Locate the cell with the specified text and output its [X, Y] center coordinate. 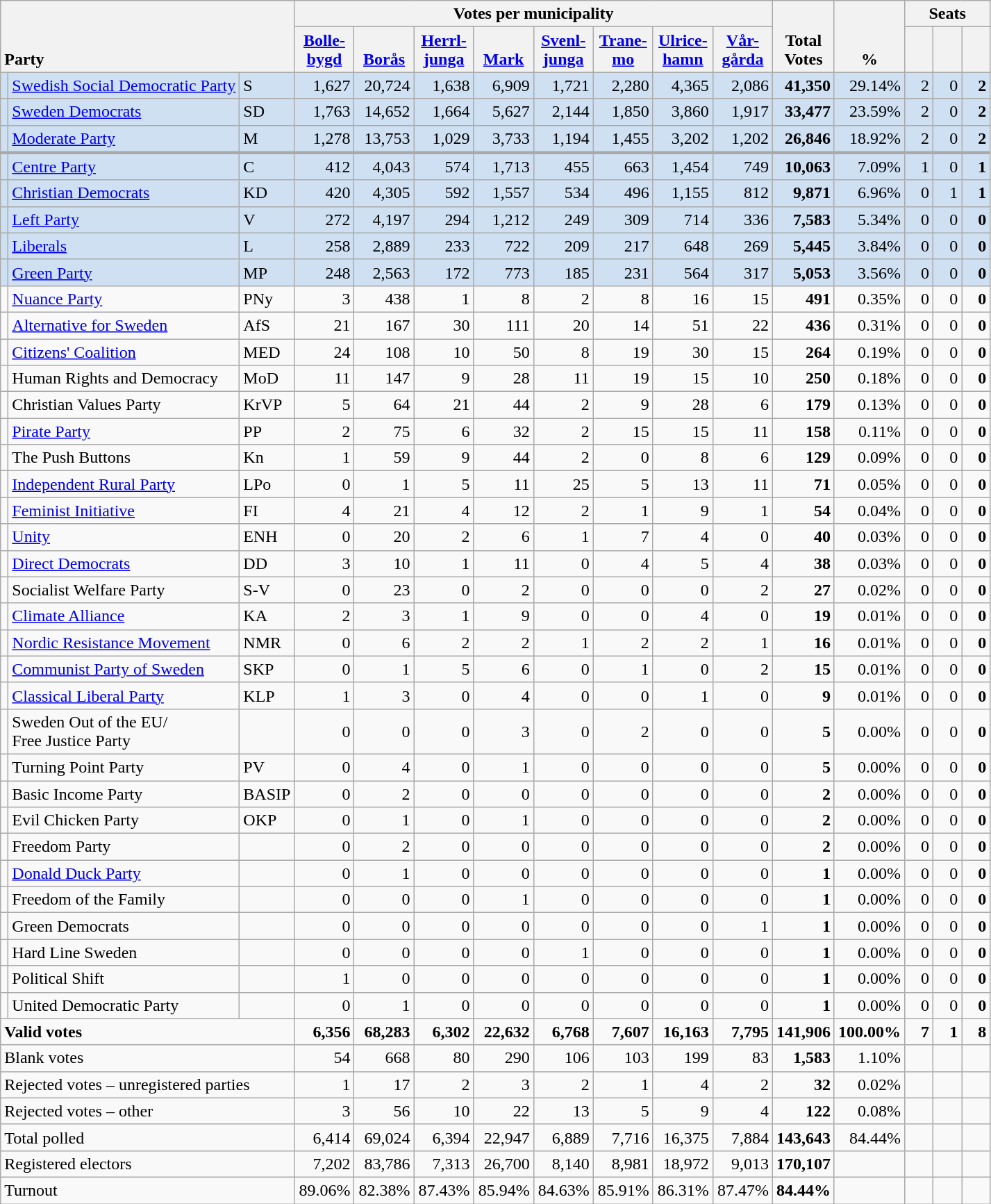
272 [324, 220]
1,850 [623, 112]
158 [803, 431]
722 [503, 246]
PP [267, 431]
M [267, 139]
1,713 [503, 167]
Rejected votes – unregistered parties [147, 1085]
1,454 [683, 167]
317 [742, 272]
179 [803, 405]
56 [384, 1111]
0.08% [869, 1111]
290 [503, 1058]
Green Party [124, 272]
S-V [267, 590]
Total Votes [803, 36]
1,194 [563, 139]
13,753 [384, 139]
412 [324, 167]
574 [444, 167]
336 [742, 220]
Basic Income Party [124, 794]
71 [803, 484]
106 [563, 1058]
249 [563, 220]
1,664 [444, 112]
22,947 [503, 1137]
Unity [124, 537]
PV [267, 767]
5,053 [803, 272]
Independent Rural Party [124, 484]
147 [384, 379]
Trane- mo [623, 50]
170,107 [803, 1164]
Rejected votes – other [147, 1111]
1,029 [444, 139]
2,280 [623, 85]
1,763 [324, 112]
1,638 [444, 85]
Christian Values Party [124, 405]
1,627 [324, 85]
749 [742, 167]
6,356 [324, 1032]
1,155 [683, 193]
2,086 [742, 85]
Climate Alliance [124, 616]
0.19% [869, 352]
309 [623, 220]
12 [503, 511]
100.00% [869, 1032]
668 [384, 1058]
455 [563, 167]
294 [444, 220]
3.56% [869, 272]
PNy [267, 299]
3.84% [869, 246]
83,786 [384, 1164]
4,305 [384, 193]
Moderate Party [124, 139]
1,917 [742, 112]
40 [803, 537]
7.09% [869, 167]
64 [384, 405]
8,981 [623, 1164]
Borås [384, 50]
L [267, 246]
24 [324, 352]
Political Shift [124, 979]
MP [267, 272]
264 [803, 352]
The Push Buttons [124, 458]
Ulrice- hamn [683, 50]
3,202 [683, 139]
18,972 [683, 1164]
0.04% [869, 511]
7,607 [623, 1032]
AfS [267, 325]
Christian Democrats [124, 193]
25 [563, 484]
MED [267, 352]
C [267, 167]
59 [384, 458]
% [869, 36]
68,283 [384, 1032]
Valid votes [147, 1032]
420 [324, 193]
Citizens' Coalition [124, 352]
Sweden Democrats [124, 112]
20,724 [384, 85]
185 [563, 272]
26,846 [803, 139]
108 [384, 352]
Liberals [124, 246]
Centre Party [124, 167]
Blank votes [147, 1058]
38 [803, 563]
248 [324, 272]
NMR [267, 643]
7,583 [803, 220]
7,313 [444, 1164]
SKP [267, 669]
0.31% [869, 325]
812 [742, 193]
Human Rights and Democracy [124, 379]
OKP [267, 820]
167 [384, 325]
233 [444, 246]
7,202 [324, 1164]
592 [444, 193]
1,721 [563, 85]
10,063 [803, 167]
84.63% [563, 1190]
Seats [947, 14]
0.18% [869, 379]
2,889 [384, 246]
14 [623, 325]
7,884 [742, 1137]
6,889 [563, 1137]
0.05% [869, 484]
Feminist Initiative [124, 511]
75 [384, 431]
27 [803, 590]
85.91% [623, 1190]
1,583 [803, 1058]
231 [623, 272]
Votes per municipality [533, 14]
1,455 [623, 139]
258 [324, 246]
Freedom Party [124, 847]
6,302 [444, 1032]
438 [384, 299]
199 [683, 1058]
0.13% [869, 405]
0.35% [869, 299]
83 [742, 1058]
KD [267, 193]
8,140 [563, 1164]
103 [623, 1058]
87.43% [444, 1190]
0.09% [869, 458]
Direct Democrats [124, 563]
Classical Liberal Party [124, 695]
Pirate Party [124, 431]
Turnout [147, 1190]
FI [267, 511]
3,860 [683, 112]
Registered electors [147, 1164]
6,909 [503, 85]
Green Democrats [124, 926]
82.38% [384, 1190]
29.14% [869, 85]
2,563 [384, 272]
17 [384, 1085]
Party [147, 36]
23 [384, 590]
141,906 [803, 1032]
5,627 [503, 112]
773 [503, 272]
Left Party [124, 220]
7,795 [742, 1032]
4,043 [384, 167]
26,700 [503, 1164]
648 [683, 246]
Communist Party of Sweden [124, 669]
89.06% [324, 1190]
5.34% [869, 220]
6.96% [869, 193]
9,013 [742, 1164]
69,024 [384, 1137]
1,212 [503, 220]
496 [623, 193]
172 [444, 272]
269 [742, 246]
Nordic Resistance Movement [124, 643]
Evil Chicken Party [124, 820]
S [267, 85]
18.92% [869, 139]
LPo [267, 484]
Donald Duck Party [124, 873]
85.94% [503, 1190]
41,350 [803, 85]
V [267, 220]
23.59% [869, 112]
129 [803, 458]
111 [503, 325]
436 [803, 325]
663 [623, 167]
SD [267, 112]
1,278 [324, 139]
Svenl- junga [563, 50]
KLP [267, 695]
Freedom of the Family [124, 900]
86.31% [683, 1190]
Hard Line Sweden [124, 953]
209 [563, 246]
6,414 [324, 1137]
9,871 [803, 193]
14,652 [384, 112]
BASIP [267, 794]
Herrl- junga [444, 50]
16,375 [683, 1137]
217 [623, 246]
0.11% [869, 431]
KrVP [267, 405]
714 [683, 220]
6,768 [563, 1032]
1.10% [869, 1058]
Sweden Out of the EU/Free Justice Party [124, 731]
51 [683, 325]
50 [503, 352]
Vår- gårda [742, 50]
4,365 [683, 85]
33,477 [803, 112]
122 [803, 1111]
5,445 [803, 246]
DD [267, 563]
534 [563, 193]
Nuance Party [124, 299]
250 [803, 379]
491 [803, 299]
ENH [267, 537]
Turning Point Party [124, 767]
United Democratic Party [124, 1005]
16,163 [683, 1032]
Total polled [147, 1137]
80 [444, 1058]
3,733 [503, 139]
Socialist Welfare Party [124, 590]
1,557 [503, 193]
Swedish Social Democratic Party [124, 85]
Kn [267, 458]
87.47% [742, 1190]
Alternative for Sweden [124, 325]
4,197 [384, 220]
Bolle- bygd [324, 50]
Mark [503, 50]
KA [267, 616]
7,716 [623, 1137]
143,643 [803, 1137]
MoD [267, 379]
1,202 [742, 139]
22,632 [503, 1032]
2,144 [563, 112]
564 [683, 272]
6,394 [444, 1137]
